Find where the given text appears and provide that cell's center as [x, y] coordinate. 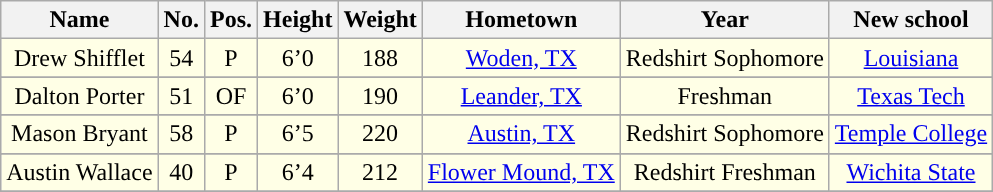
No. [181, 20]
Name [80, 20]
188 [380, 58]
6’5 [298, 134]
Dalton Porter [80, 96]
Weight [380, 20]
Woden, TX [521, 58]
220 [380, 134]
Temple College [910, 134]
Wichita State [910, 172]
Austin Wallace [80, 172]
58 [181, 134]
New school [910, 20]
Austin, TX [521, 134]
Leander, TX [521, 96]
Louisiana [910, 58]
Flower Mound, TX [521, 172]
Pos. [230, 20]
212 [380, 172]
Redshirt Freshman [724, 172]
Drew Shifflet [80, 58]
6’4 [298, 172]
190 [380, 96]
Hometown [521, 20]
Mason Bryant [80, 134]
54 [181, 58]
40 [181, 172]
Height [298, 20]
Texas Tech [910, 96]
Freshman [724, 96]
OF [230, 96]
Year [724, 20]
51 [181, 96]
